Scan for the cell matching the given text and deliver its (X, Y) coordinate at center. 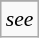
see (20, 19)
